Provide the [X, Y] coordinate of the cell's center where the given text is located.  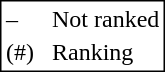
– [20, 19]
(#) [20, 53]
Ranking [105, 53]
Not ranked [105, 19]
